Capture the cell that displays the provided text and extract its (x, y) central coordinate. 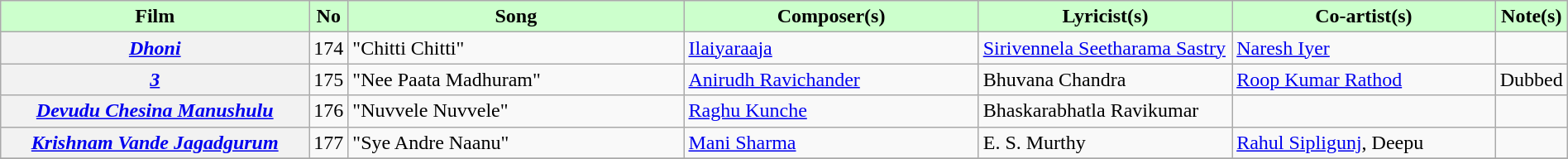
175 (329, 79)
Devudu Chesina Manushulu (155, 111)
Ilaiyaraaja (831, 48)
Dubbed (1532, 79)
Composer(s) (831, 17)
Dhoni (155, 48)
"Chitti Chitti" (516, 48)
Anirudh Ravichander (831, 79)
176 (329, 111)
E. S. Murthy (1105, 142)
"Nuvvele Nuvvele" (516, 111)
Note(s) (1532, 17)
"Nee Paata Madhuram" (516, 79)
174 (329, 48)
Mani Sharma (831, 142)
Film (155, 17)
Bhaskarabhatla Ravikumar (1105, 111)
177 (329, 142)
"Sye Andre Naanu" (516, 142)
Rahul Sipligunj, Deepu (1365, 142)
Co-artist(s) (1365, 17)
Roop Kumar Rathod (1365, 79)
Bhuvana Chandra (1105, 79)
3 (155, 79)
Raghu Kunche (831, 111)
Lyricist(s) (1105, 17)
No (329, 17)
Naresh Iyer (1365, 48)
Krishnam Vande Jagadgurum (155, 142)
Song (516, 17)
Sirivennela Seetharama Sastry (1105, 48)
